From the cell containing the given text, extract its center point as (x, y) coordinate. 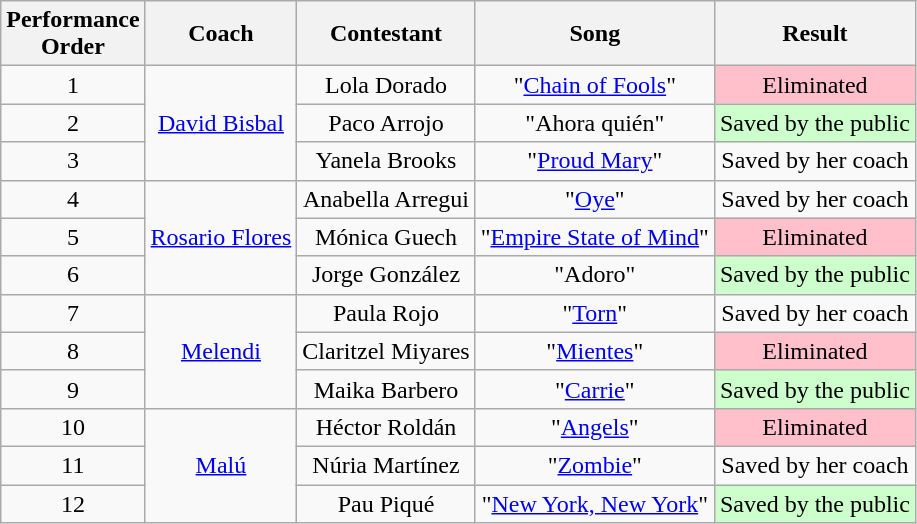
"New York, New York" (594, 503)
7 (73, 313)
Héctor Roldán (386, 427)
"Zombie" (594, 465)
Contestant (386, 34)
Mónica Guech (386, 237)
Claritzel Miyares (386, 351)
"Empire State of Mind" (594, 237)
5 (73, 237)
"Chain of Fools" (594, 85)
Jorge González (386, 275)
1 (73, 85)
Result (814, 34)
"Proud Mary" (594, 161)
Maika Barbero (386, 389)
8 (73, 351)
"Angels" (594, 427)
2 (73, 123)
"Ahora quién" (594, 123)
Coach (221, 34)
David Bisbal (221, 123)
Núria Martínez (386, 465)
"Oye" (594, 199)
3 (73, 161)
Paco Arrojo (386, 123)
6 (73, 275)
"Torn" (594, 313)
9 (73, 389)
11 (73, 465)
Song (594, 34)
Anabella Arregui (386, 199)
"Carrie" (594, 389)
"Mientes" (594, 351)
10 (73, 427)
Lola Dorado (386, 85)
Yanela Brooks (386, 161)
Rosario Flores (221, 237)
4 (73, 199)
Malú (221, 465)
Paula Rojo (386, 313)
"Adoro" (594, 275)
Melendi (221, 351)
Pau Piqué (386, 503)
12 (73, 503)
Performance Order (73, 34)
